For the text-containing cell, return its midpoint in [X, Y] coordinate format. 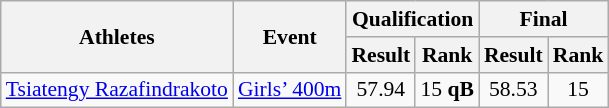
Final [544, 19]
15 [578, 90]
Athletes [117, 36]
Tsiatengy Razafindrakoto [117, 90]
58.53 [514, 90]
Event [290, 36]
57.94 [380, 90]
Qualification [412, 19]
15 qB [447, 90]
Girls’ 400m [290, 90]
